Find where the given text appears and provide that cell's center as (X, Y) coordinate. 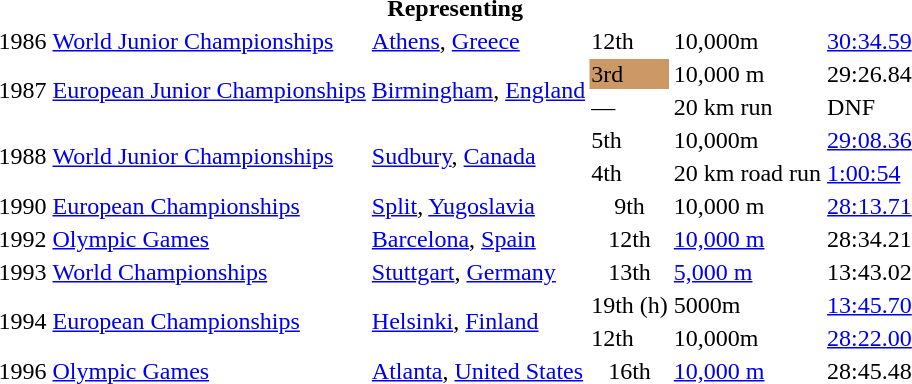
European Junior Championships (209, 90)
20 km road run (747, 173)
World Championships (209, 272)
— (630, 107)
20 km run (747, 107)
4th (630, 173)
5000m (747, 305)
Athens, Greece (478, 41)
19th (h) (630, 305)
Sudbury, Canada (478, 156)
5,000 m (747, 272)
Split, Yugoslavia (478, 206)
Olympic Games (209, 239)
Helsinki, Finland (478, 322)
3rd (630, 74)
Stuttgart, Germany (478, 272)
5th (630, 140)
Barcelona, Spain (478, 239)
9th (630, 206)
Birmingham, England (478, 90)
13th (630, 272)
